Extract the [x, y] coordinate from the center of the cell holding the provided text.  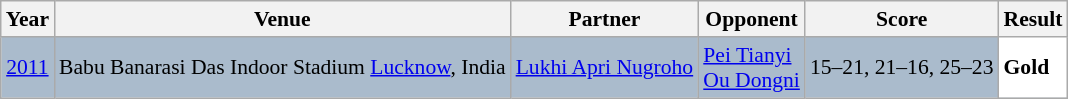
Venue [282, 19]
Year [28, 19]
Score [902, 19]
Gold [1034, 68]
Babu Banarasi Das Indoor Stadium Lucknow, India [282, 68]
2011 [28, 68]
Partner [605, 19]
Result [1034, 19]
Opponent [752, 19]
15–21, 21–16, 25–23 [902, 68]
Pei Tianyi Ou Dongni [752, 68]
Lukhi Apri Nugroho [605, 68]
